For the text-containing cell, return its midpoint in (x, y) coordinate format. 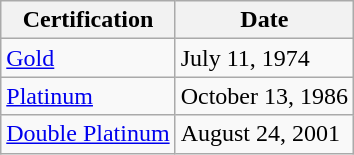
July 11, 1974 (264, 58)
Date (264, 20)
August 24, 2001 (264, 134)
Gold (88, 58)
Certification (88, 20)
Platinum (88, 96)
October 13, 1986 (264, 96)
Double Platinum (88, 134)
